Provide the [x, y] coordinate of the cell's center where the given text is located.  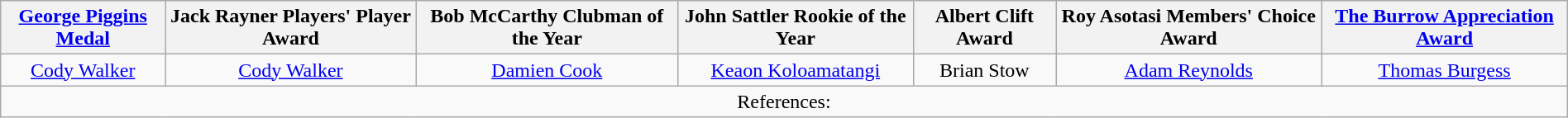
Brian Stow [984, 70]
References: [784, 101]
Adam Reynolds [1189, 70]
The Burrow Appreciation Award [1444, 28]
Thomas Burgess [1444, 70]
Roy Asotasi Members' Choice Award [1189, 28]
Damien Cook [547, 70]
George Piggins Medal [83, 28]
John Sattler Rookie of the Year [796, 28]
Jack Rayner Players' Player Award [291, 28]
Albert Clift Award [984, 28]
Bob McCarthy Clubman of the Year [547, 28]
Keaon Koloamatangi [796, 70]
